Capture the cell that displays the provided text and extract its [X, Y] central coordinate. 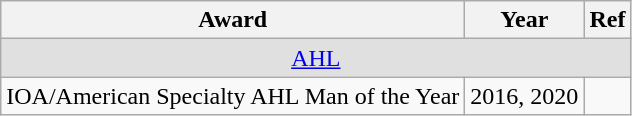
Award [233, 20]
2016, 2020 [524, 96]
AHL [316, 58]
Year [524, 20]
Ref [608, 20]
IOA/American Specialty AHL Man of the Year [233, 96]
